Provide the (x, y) coordinate of the cell's center where the given text is located.  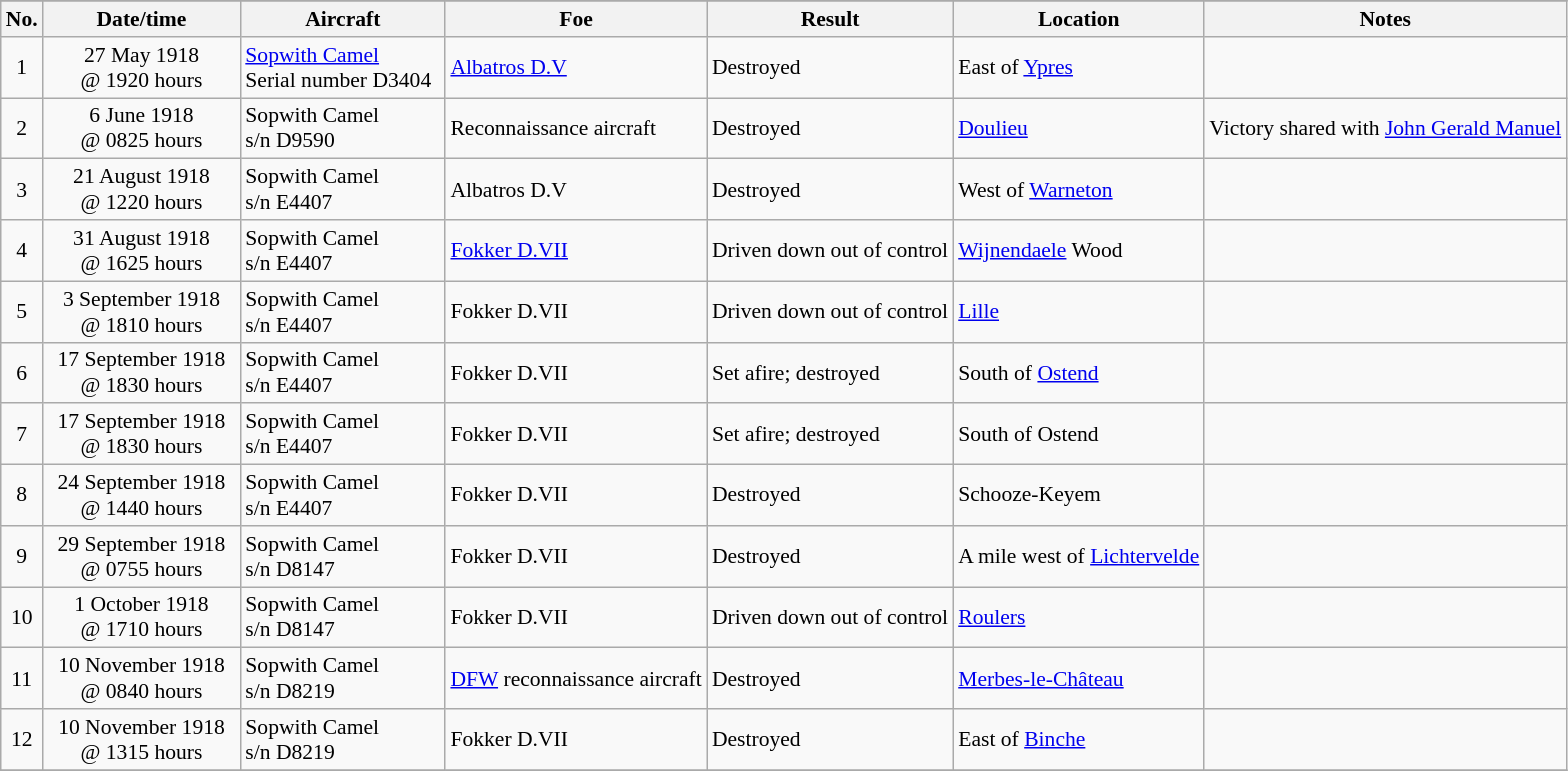
Sopwith CamelSerial number D3404 (342, 68)
Notes (1385, 19)
Aircraft (342, 19)
10 (22, 618)
No. (22, 19)
29 September 1918@ 0755 hours (142, 556)
10 November 1918@ 0840 hours (142, 678)
Location (1078, 19)
5 (22, 312)
2 (22, 128)
Victory shared with John Gerald Manuel (1385, 128)
9 (22, 556)
Sopwith Camels/n D9590 (342, 128)
6 (22, 372)
12 (22, 740)
Lille (1078, 312)
8 (22, 496)
21 August 1918@ 1220 hours (142, 190)
Reconnaissance aircraft (576, 128)
10 November 1918@ 1315 hours (142, 740)
West of Warneton (1078, 190)
Result (830, 19)
A mile west of Lichtervelde (1078, 556)
1 October 1918@ 1710 hours (142, 618)
Merbes-le-Château (1078, 678)
1 (22, 68)
DFW reconnaissance aircraft (576, 678)
11 (22, 678)
3 September 1918@ 1810 hours (142, 312)
24 September 1918@ 1440 hours (142, 496)
7 (22, 434)
Roulers (1078, 618)
31 August 1918@ 1625 hours (142, 250)
4 (22, 250)
East of Ypres (1078, 68)
27 May 1918@ 1920 hours (142, 68)
Foe (576, 19)
Doulieu (1078, 128)
Schooze-Keyem (1078, 496)
East of Binche (1078, 740)
Date/time (142, 19)
3 (22, 190)
6 June 1918@ 0825 hours (142, 128)
Wijnendaele Wood (1078, 250)
